Determine the [x, y] coordinate at the center of the cell enclosing the given text.  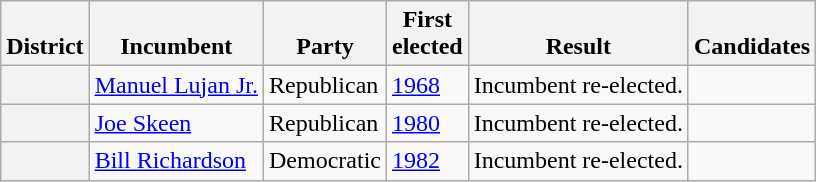
Firstelected [427, 34]
Democratic [324, 161]
District [45, 34]
Bill Richardson [176, 161]
1982 [427, 161]
Manuel Lujan Jr. [176, 85]
1980 [427, 123]
1968 [427, 85]
Result [578, 34]
Candidates [752, 34]
Incumbent [176, 34]
Party [324, 34]
Joe Skeen [176, 123]
